Return [x, y] of the center of cell containing provided text 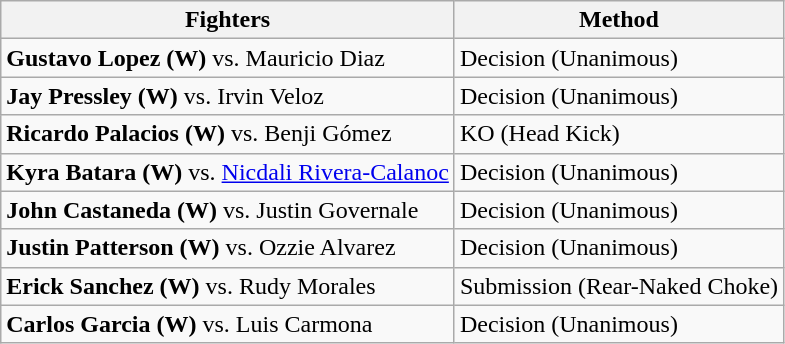
Submission (Rear-Naked Choke) [618, 286]
Justin Patterson (W) vs. Ozzie Alvarez [228, 248]
Ricardo Palacios (W) vs. Benji Gómez [228, 134]
Kyra Batara (W) vs. Nicdali Rivera-Calanoc [228, 172]
Fighters [228, 20]
Method [618, 20]
Carlos Garcia (W) vs. Luis Carmona [228, 324]
John Castaneda (W) vs. Justin Governale [228, 210]
Gustavo Lopez (W) vs. Mauricio Diaz [228, 58]
Erick Sanchez (W) vs. Rudy Morales [228, 286]
Jay Pressley (W) vs. Irvin Veloz [228, 96]
KO (Head Kick) [618, 134]
